Scan for the cell matching the given text and deliver its (X, Y) coordinate at center. 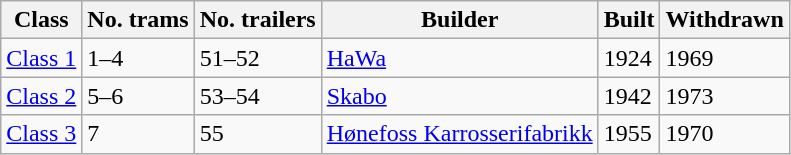
Built (629, 20)
1942 (629, 96)
No. trams (138, 20)
Withdrawn (724, 20)
1970 (724, 134)
1924 (629, 58)
55 (258, 134)
Builder (460, 20)
Class 3 (42, 134)
5–6 (138, 96)
Class 2 (42, 96)
HaWa (460, 58)
1–4 (138, 58)
7 (138, 134)
Class (42, 20)
No. trailers (258, 20)
1969 (724, 58)
Class 1 (42, 58)
1973 (724, 96)
Skabo (460, 96)
Hønefoss Karrosserifabrikk (460, 134)
53–54 (258, 96)
1955 (629, 134)
51–52 (258, 58)
